Search for the cell housing the specified text and yield its (x, y) center coordinate. 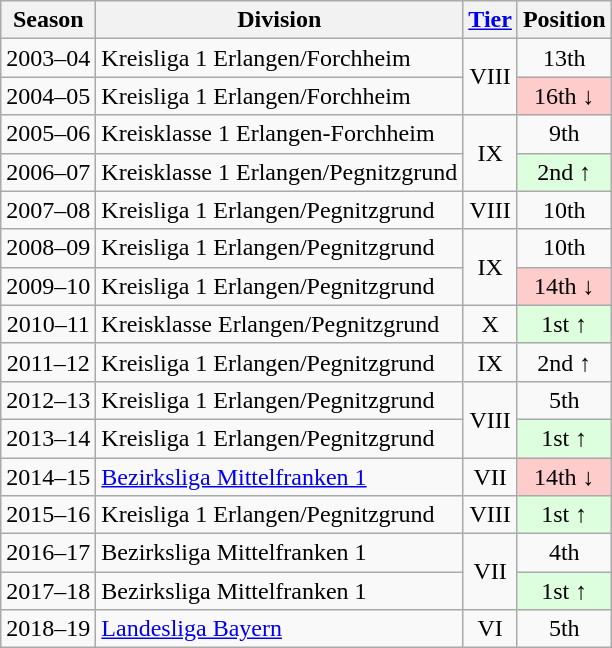
Tier (490, 20)
Landesliga Bayern (280, 629)
Position (564, 20)
9th (564, 134)
2003–04 (48, 58)
2015–16 (48, 515)
VI (490, 629)
2009–10 (48, 286)
13th (564, 58)
2016–17 (48, 553)
2018–19 (48, 629)
2008–09 (48, 248)
2007–08 (48, 210)
Division (280, 20)
16th ↓ (564, 96)
2004–05 (48, 96)
Season (48, 20)
2006–07 (48, 172)
Kreisklasse 1 Erlangen-Forchheim (280, 134)
2005–06 (48, 134)
2014–15 (48, 477)
2017–18 (48, 591)
X (490, 324)
2012–13 (48, 400)
Kreisklasse 1 Erlangen/Pegnitzgrund (280, 172)
Kreisklasse Erlangen/Pegnitzgrund (280, 324)
2010–11 (48, 324)
2011–12 (48, 362)
4th (564, 553)
2013–14 (48, 438)
